Determine the [X, Y] coordinate at the center of the cell enclosing the given text.  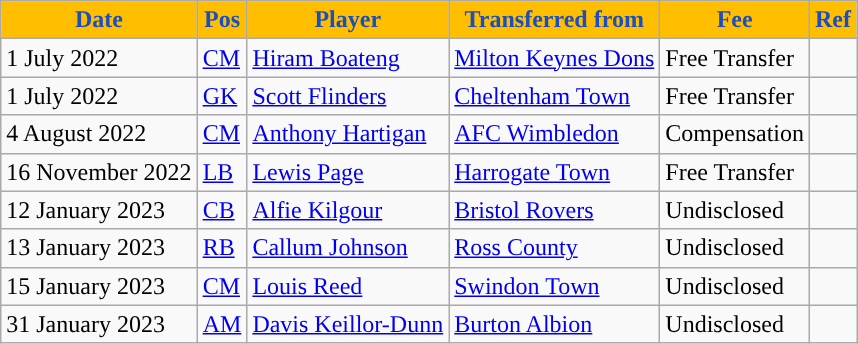
Callum Johnson [348, 248]
Compensation [735, 134]
16 November 2022 [99, 172]
CB [222, 210]
Anthony Hartigan [348, 134]
Fee [735, 20]
Pos [222, 20]
Cheltenham Town [554, 96]
Lewis Page [348, 172]
31 January 2023 [99, 324]
Transferred from [554, 20]
Hiram Boateng [348, 58]
Player [348, 20]
15 January 2023 [99, 286]
Ross County [554, 248]
Ref [834, 20]
Harrogate Town [554, 172]
RB [222, 248]
Louis Reed [348, 286]
12 January 2023 [99, 210]
4 August 2022 [99, 134]
Scott Flinders [348, 96]
Davis Keillor-Dunn [348, 324]
Alfie Kilgour [348, 210]
Burton Albion [554, 324]
Swindon Town [554, 286]
LB [222, 172]
Date [99, 20]
Bristol Rovers [554, 210]
Milton Keynes Dons [554, 58]
13 January 2023 [99, 248]
AFC Wimbledon [554, 134]
GK [222, 96]
AM [222, 324]
